Determine the (X, Y) coordinate at the center of the cell enclosing the given text.  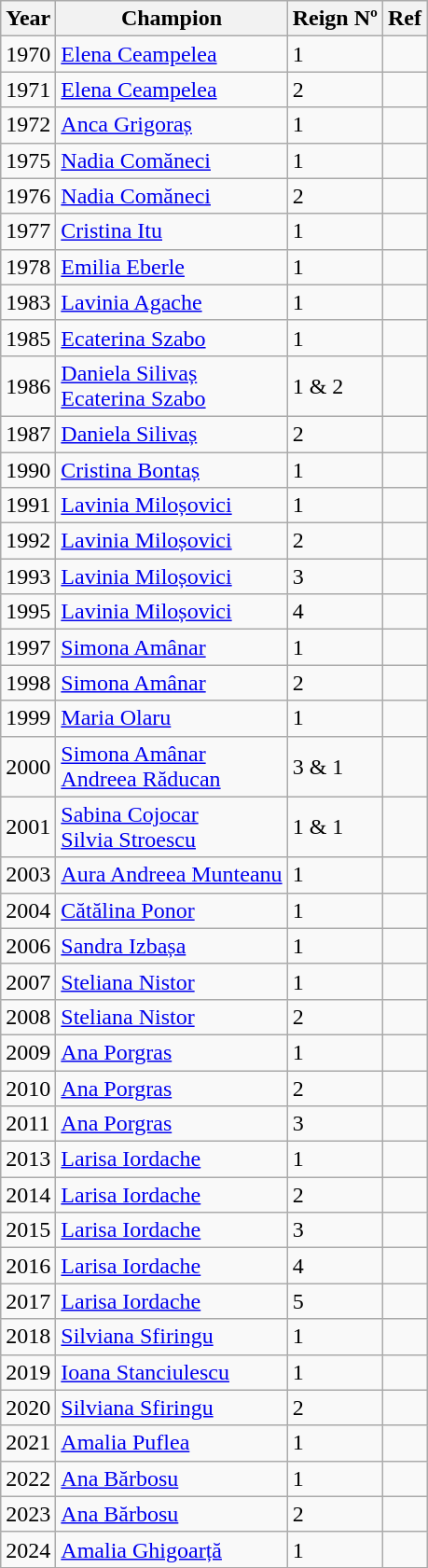
Amalia Ghigoarță (172, 1549)
Daniela SilivașEcaterina Szabo (172, 386)
1995 (28, 612)
1977 (28, 231)
3 & 1 (335, 767)
1 & 1 (335, 826)
2008 (28, 1017)
Cristina Itu (172, 231)
Sabina CojocarSilvia Stroescu (172, 826)
1971 (28, 90)
Lavinia Agache (172, 302)
2011 (28, 1124)
2004 (28, 910)
1975 (28, 160)
Amalia Puflea (172, 1443)
Maria Olaru (172, 718)
1986 (28, 386)
2022 (28, 1478)
1987 (28, 434)
2019 (28, 1372)
1990 (28, 469)
Anca Grigoraș (172, 125)
Aura Andreea Munteanu (172, 875)
Ecaterina Szabo (172, 338)
1983 (28, 302)
Ref (405, 19)
Daniela Silivaș (172, 434)
Sandra Izbașa (172, 946)
2003 (28, 875)
Simona AmânarAndreea Răducan (172, 767)
Year (28, 19)
2024 (28, 1549)
Champion (172, 19)
1999 (28, 718)
2014 (28, 1195)
1993 (28, 576)
2016 (28, 1266)
1997 (28, 647)
2010 (28, 1089)
1970 (28, 54)
Reign Nº (335, 19)
Ioana Stanciulescu (172, 1372)
1985 (28, 338)
1998 (28, 683)
1992 (28, 541)
2017 (28, 1301)
Cristina Bontaș (172, 469)
Cătălina Ponor (172, 910)
2015 (28, 1230)
5 (335, 1301)
2001 (28, 826)
2007 (28, 981)
1976 (28, 196)
1991 (28, 506)
1 & 2 (335, 386)
2020 (28, 1408)
2018 (28, 1337)
2023 (28, 1514)
2013 (28, 1159)
2006 (28, 946)
1978 (28, 267)
2021 (28, 1443)
Emilia Eberle (172, 267)
2000 (28, 767)
2009 (28, 1052)
1972 (28, 125)
